Scan for the cell matching the given text and deliver its [X, Y] coordinate at center. 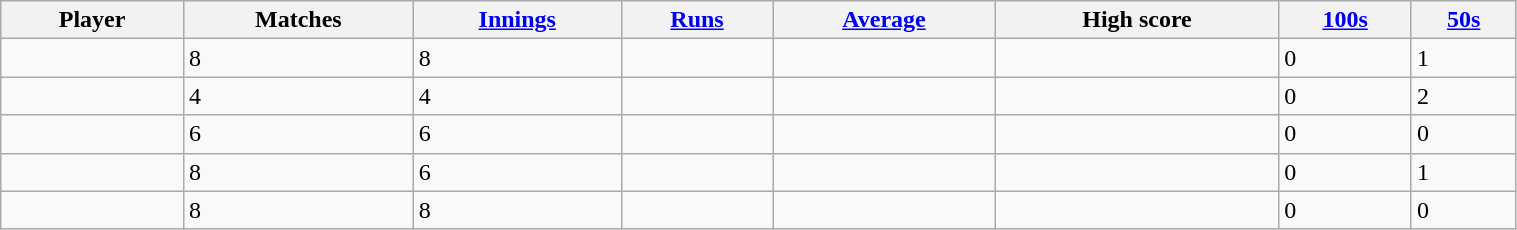
Player [92, 20]
50s [1464, 20]
Matches [298, 20]
100s [1346, 20]
2 [1464, 96]
Innings [517, 20]
Runs [697, 20]
Average [884, 20]
High score [1137, 20]
